Locate the cell with the specified text and output its [x, y] center coordinate. 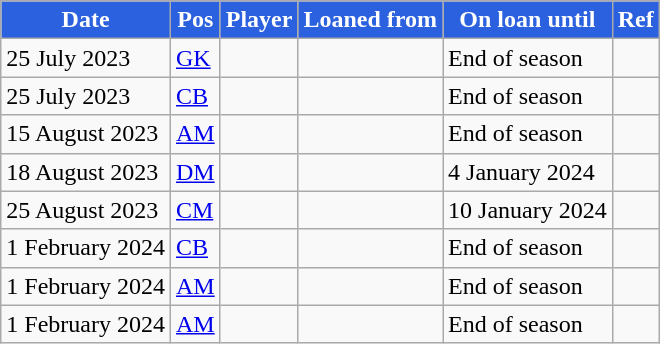
DM [195, 172]
Ref [636, 20]
CM [195, 210]
4 January 2024 [528, 172]
Loaned from [370, 20]
Player [259, 20]
Pos [195, 20]
15 August 2023 [86, 134]
18 August 2023 [86, 172]
10 January 2024 [528, 210]
Date [86, 20]
GK [195, 58]
On loan until [528, 20]
25 August 2023 [86, 210]
